Pinpoint the cell where the given text exists, returning its (x, y) midpoint coordinate. 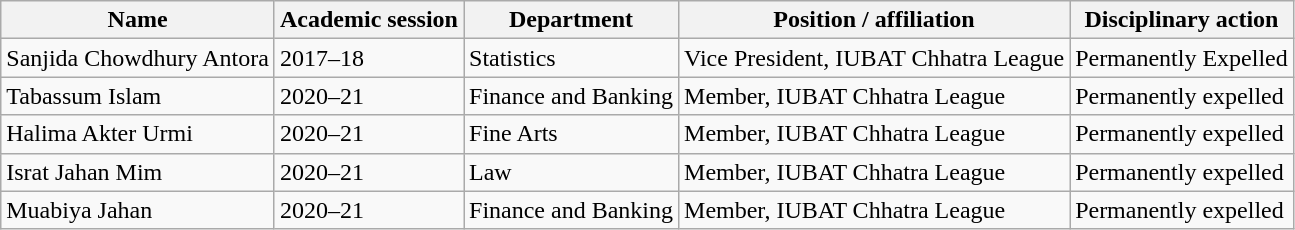
Disciplinary action (1182, 20)
Position / affiliation (874, 20)
Halima Akter Urmi (138, 134)
Statistics (572, 58)
Law (572, 172)
Permanently Expelled (1182, 58)
Vice President, IUBAT Chhatra League (874, 58)
Academic session (368, 20)
Muabiya Jahan (138, 210)
2017–18 (368, 58)
Israt Jahan Mim (138, 172)
Fine Arts (572, 134)
Department (572, 20)
Tabassum Islam (138, 96)
Name (138, 20)
Sanjida Chowdhury Antora (138, 58)
